Identify which cell holds the provided text, then report its (x, y) central coordinate. 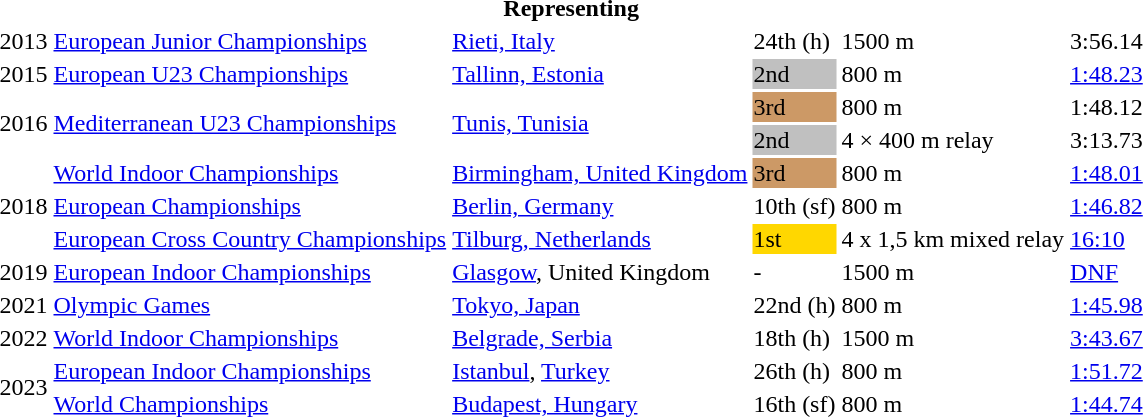
1st (794, 239)
Rieti, Italy (600, 41)
- (794, 272)
European Championships (250, 206)
18th (h) (794, 338)
Belgrade, Serbia (600, 338)
26th (h) (794, 371)
European Cross Country Championships (250, 239)
Tokyo, Japan (600, 305)
Birmingham, United Kingdom (600, 173)
Tilburg, Netherlands (600, 239)
4 × 400 m relay (953, 140)
Tallinn, Estonia (600, 74)
Mediterranean U23 Championships (250, 124)
4 x 1,5 km mixed relay (953, 239)
24th (h) (794, 41)
Olympic Games (250, 305)
22nd (h) (794, 305)
Glasgow, United Kingdom (600, 272)
European U23 Championships (250, 74)
Berlin, Germany (600, 206)
European Junior Championships (250, 41)
Tunis, Tunisia (600, 124)
Istanbul, Turkey (600, 371)
10th (sf) (794, 206)
